From the cell containing the given text, extract its center point as [X, Y] coordinate. 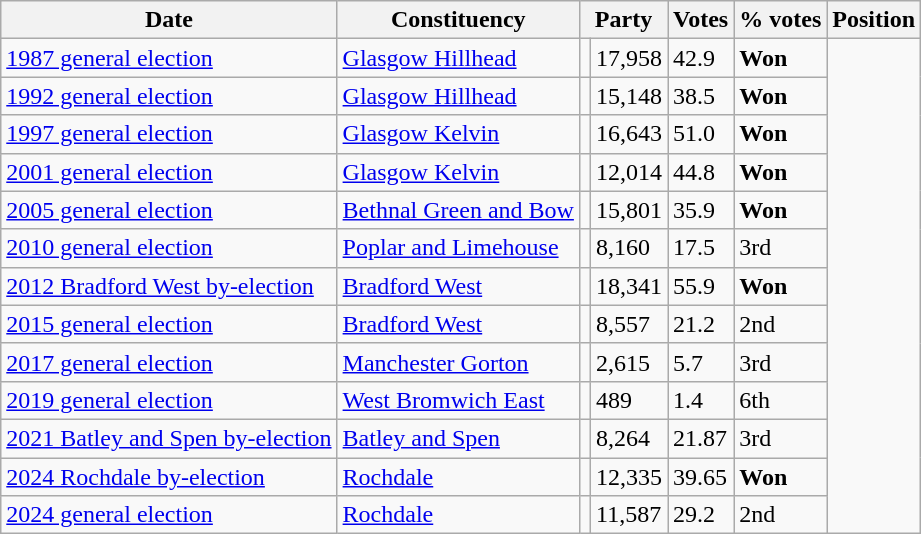
1997 general election [169, 134]
2024 general election [169, 515]
35.9 [701, 210]
17.5 [701, 248]
Votes [701, 20]
Party [623, 20]
Manchester Gorton [458, 362]
11,587 [628, 515]
1.4 [701, 400]
1987 general election [169, 58]
1992 general election [169, 96]
% votes [780, 20]
18,341 [628, 286]
8,160 [628, 248]
44.8 [701, 172]
5.7 [701, 362]
2012 Bradford West by-election [169, 286]
15,801 [628, 210]
8,557 [628, 324]
42.9 [701, 58]
6th [780, 400]
12,335 [628, 477]
2005 general election [169, 210]
21.2 [701, 324]
Constituency [458, 20]
Bethnal Green and Bow [458, 210]
17,958 [628, 58]
West Bromwich East [458, 400]
2010 general election [169, 248]
Batley and Spen [458, 438]
51.0 [701, 134]
2017 general election [169, 362]
2001 general election [169, 172]
12,014 [628, 172]
16,643 [628, 134]
29.2 [701, 515]
Poplar and Limehouse [458, 248]
Position [874, 20]
2021 Batley and Spen by-election [169, 438]
Date [169, 20]
21.87 [701, 438]
55.9 [701, 286]
2019 general election [169, 400]
8,264 [628, 438]
2,615 [628, 362]
15,148 [628, 96]
489 [628, 400]
2024 Rochdale by-election [169, 477]
2015 general election [169, 324]
38.5 [701, 96]
39.65 [701, 477]
